From the cell containing the given text, extract its center point as (X, Y) coordinate. 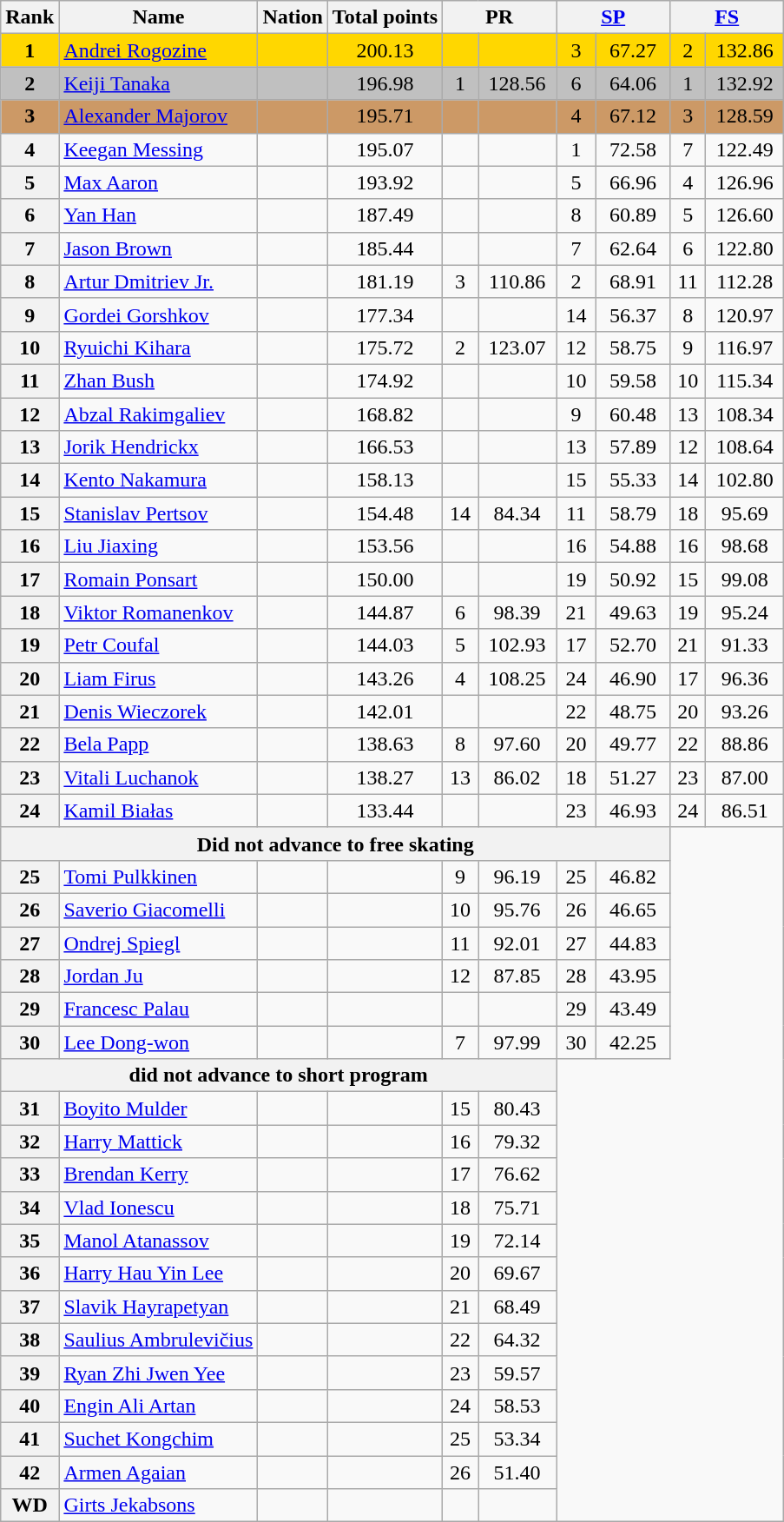
32 (30, 1141)
102.93 (517, 645)
59.58 (634, 380)
98.39 (517, 612)
48.75 (634, 711)
FS (728, 17)
Yan Han (158, 215)
67.27 (634, 50)
91.33 (745, 645)
38 (30, 1340)
108.25 (517, 678)
51.40 (517, 1472)
43.95 (634, 976)
97.60 (517, 744)
Boyito Mulder (158, 1108)
177.34 (385, 314)
154.48 (385, 513)
68.49 (517, 1307)
87.00 (745, 778)
Gordei Gorshkov (158, 314)
138.63 (385, 744)
Harry Hau Yin Lee (158, 1274)
195.71 (385, 116)
Viktor Romanenkov (158, 612)
115.34 (745, 380)
41 (30, 1439)
42.25 (634, 1042)
60.89 (634, 215)
79.32 (517, 1141)
98.68 (745, 546)
Ryuichi Kihara (158, 347)
Vitali Luchanok (158, 778)
42 (30, 1472)
150.00 (385, 579)
Slavik Hayrapetyan (158, 1307)
Liam Firus (158, 678)
Manol Atanassov (158, 1241)
66.96 (634, 182)
166.53 (385, 447)
Jorik Hendrickx (158, 447)
40 (30, 1406)
132.92 (745, 83)
96.36 (745, 678)
142.01 (385, 711)
60.48 (634, 414)
Jordan Ju (158, 976)
174.92 (385, 380)
Stanislav Pertsov (158, 513)
181.19 (385, 281)
Keiji Tanaka (158, 83)
55.33 (634, 480)
168.82 (385, 414)
86.51 (745, 811)
Keegan Messing (158, 149)
33 (30, 1175)
Saulius Ambrulevičius (158, 1340)
Zhan Bush (158, 380)
SP (613, 17)
54.88 (634, 546)
31 (30, 1108)
64.32 (517, 1340)
46.90 (634, 678)
95.24 (745, 612)
143.26 (385, 678)
53.34 (517, 1439)
44.83 (634, 943)
Name (158, 17)
46.82 (634, 877)
43.49 (634, 1009)
Lee Dong-won (158, 1042)
Vlad Ionescu (158, 1208)
112.28 (745, 281)
Andrei Rogozine (158, 50)
46.65 (634, 910)
175.72 (385, 347)
69.67 (517, 1274)
92.01 (517, 943)
58.53 (517, 1406)
Girts Jekabsons (158, 1505)
195.07 (385, 149)
72.14 (517, 1241)
56.37 (634, 314)
58.79 (634, 513)
Saverio Giacomelli (158, 910)
185.44 (385, 248)
99.08 (745, 579)
51.27 (634, 778)
96.19 (517, 877)
196.98 (385, 83)
PR (500, 17)
46.93 (634, 811)
57.89 (634, 447)
122.80 (745, 248)
110.86 (517, 281)
Kento Nakamura (158, 480)
80.43 (517, 1108)
187.49 (385, 215)
35 (30, 1241)
108.64 (745, 447)
Rank (30, 17)
49.77 (634, 744)
95.69 (745, 513)
122.49 (745, 149)
34 (30, 1208)
Brendan Kerry (158, 1175)
Jason Brown (158, 248)
50.92 (634, 579)
Abzal Rakimgaliev (158, 414)
128.59 (745, 116)
Harry Mattick (158, 1141)
102.80 (745, 480)
200.13 (385, 50)
58.75 (634, 347)
193.92 (385, 182)
120.97 (745, 314)
88.86 (745, 744)
WD (30, 1505)
68.91 (634, 281)
133.44 (385, 811)
Nation (293, 17)
37 (30, 1307)
59.57 (517, 1373)
67.12 (634, 116)
36 (30, 1274)
144.87 (385, 612)
108.34 (745, 414)
did not advance to short program (279, 1075)
132.86 (745, 50)
93.26 (745, 711)
49.63 (634, 612)
Total points (385, 17)
Ryan Zhi Jwen Yee (158, 1373)
Liu Jiaxing (158, 546)
95.76 (517, 910)
Francesc Palau (158, 1009)
Tomi Pulkkinen (158, 877)
64.06 (634, 83)
Romain Ponsart (158, 579)
Artur Dmitriev Jr. (158, 281)
144.03 (385, 645)
153.56 (385, 546)
76.62 (517, 1175)
123.07 (517, 347)
Petr Coufal (158, 645)
126.96 (745, 182)
128.56 (517, 83)
39 (30, 1373)
Engin Ali Artan (158, 1406)
Bela Papp (158, 744)
Alexander Majorov (158, 116)
Ondrej Spiegl (158, 943)
Denis Wieczorek (158, 711)
Kamil Białas (158, 811)
Suchet Kongchim (158, 1439)
52.70 (634, 645)
Max Aaron (158, 182)
158.13 (385, 480)
138.27 (385, 778)
Armen Agaian (158, 1472)
62.64 (634, 248)
97.99 (517, 1042)
Did not advance to free skating (335, 844)
87.85 (517, 976)
72.58 (634, 149)
84.34 (517, 513)
116.97 (745, 347)
126.60 (745, 215)
75.71 (517, 1208)
86.02 (517, 778)
